Return (X, Y) of the center of cell containing provided text 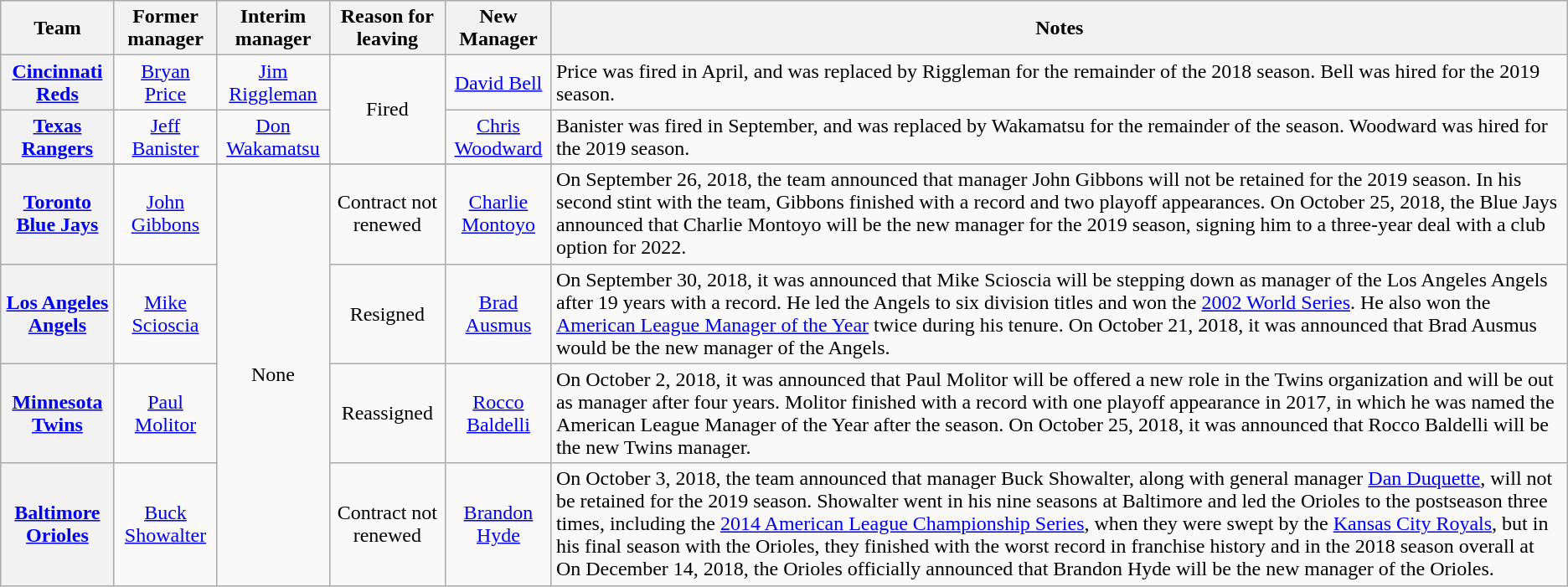
Brandon Hyde (499, 524)
Brad Ausmus (499, 313)
Former manager (166, 28)
Banister was fired in September, and was replaced by Wakamatsu for the remainder of the season. Woodward was hired for the 2019 season. (1059, 137)
Texas Rangers (57, 137)
New Manager (499, 28)
Price was fired in April, and was replaced by Riggleman for the remainder of the 2018 season. Bell was hired for the 2019 season. (1059, 82)
Rocco Baldelli (499, 414)
Charlie Montoyo (499, 214)
Reassigned (387, 414)
Jeff Banister (166, 137)
Los Angeles Angels (57, 313)
Mike Scioscia (166, 313)
Jim Riggleman (273, 82)
Toronto Blue Jays (57, 214)
Don Wakamatsu (273, 137)
David Bell (499, 82)
None (273, 375)
Buck Showalter (166, 524)
Cincinnati Reds (57, 82)
Reason for leaving (387, 28)
Chris Woodward (499, 137)
Minnesota Twins (57, 414)
Resigned (387, 313)
Interim manager (273, 28)
Team (57, 28)
John Gibbons (166, 214)
Fired (387, 110)
Bryan Price (166, 82)
Paul Molitor (166, 414)
Baltimore Orioles (57, 524)
Notes (1059, 28)
